Output the (X, Y) coordinate of the center of the cell containing the given text.  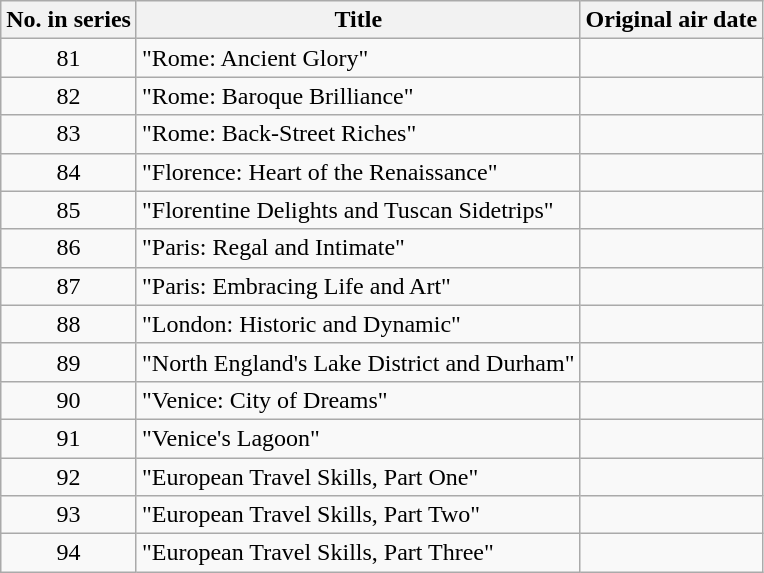
85 (69, 210)
88 (69, 324)
93 (69, 515)
89 (69, 362)
"European Travel Skills, Part One" (358, 477)
"Venice's Lagoon" (358, 438)
91 (69, 438)
"European Travel Skills, Part Three" (358, 553)
"Venice: City of Dreams" (358, 400)
90 (69, 400)
"Paris: Regal and Intimate" (358, 248)
"Rome: Baroque Brilliance" (358, 96)
"Paris: Embracing Life and Art" (358, 286)
"London: Historic and Dynamic" (358, 324)
"Rome: Back-Street Riches" (358, 134)
94 (69, 553)
Original air date (672, 20)
92 (69, 477)
No. in series (69, 20)
Title (358, 20)
"European Travel Skills, Part Two" (358, 515)
"North England's Lake District and Durham" (358, 362)
82 (69, 96)
"Florentine Delights and Tuscan Sidetrips" (358, 210)
"Rome: Ancient Glory" (358, 58)
81 (69, 58)
86 (69, 248)
83 (69, 134)
84 (69, 172)
87 (69, 286)
"Florence: Heart of the Renaissance" (358, 172)
